Identify which cell holds the provided text, then report its (x, y) central coordinate. 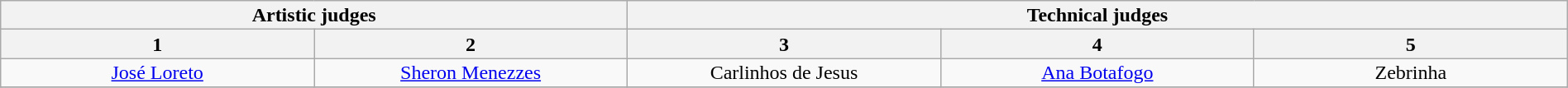
Sheron Menezzes (471, 72)
Technical judges (1098, 15)
Artistic judges (314, 15)
José Loreto (157, 72)
Carlinhos de Jesus (784, 72)
1 (157, 44)
3 (784, 44)
Zebrinha (1411, 72)
4 (1097, 44)
Ana Botafogo (1097, 72)
5 (1411, 44)
2 (471, 44)
